Search for the cell housing the specified text and yield its [x, y] center coordinate. 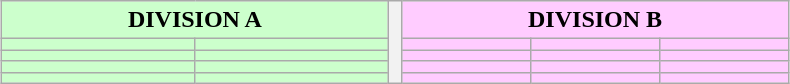
DIVISION A [195, 20]
DIVISION B [595, 20]
